Capture the cell that displays the provided text and extract its [x, y] central coordinate. 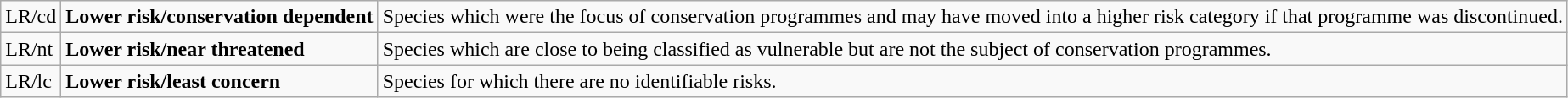
Lower risk/near threatened [219, 49]
Species which are close to being classified as vulnerable but are not the subject of conservation programmes. [973, 49]
Lower risk/least concern [219, 81]
Species for which there are no identifiable risks. [973, 81]
Lower risk/conservation dependent [219, 17]
Species which were the focus of conservation programmes and may have moved into a higher risk category if that programme was discontinued. [973, 17]
LR/lc [31, 81]
LR/cd [31, 17]
LR/nt [31, 49]
